Find where the given text appears and provide that cell's center as (X, Y) coordinate. 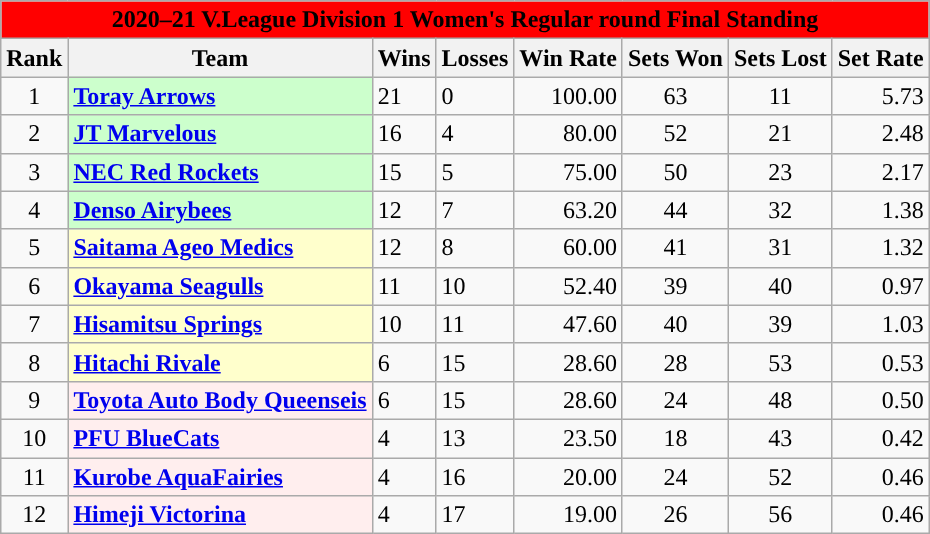
1 (34, 96)
Wins (404, 58)
9 (34, 400)
0.53 (880, 362)
75.00 (568, 172)
100.00 (568, 96)
41 (675, 248)
48 (780, 400)
Saitama Ageo Medics (220, 248)
53 (780, 362)
0.42 (880, 438)
26 (675, 515)
52.40 (568, 286)
63 (675, 96)
80.00 (568, 134)
Losses (475, 58)
31 (780, 248)
60.00 (568, 248)
Himeji Victorina (220, 515)
1.38 (880, 210)
2020–21 V.League Division 1 Women's Regular round Final Standing (465, 20)
PFU BlueCats (220, 438)
Denso Airybees (220, 210)
44 (675, 210)
Kurobe AquaFairies (220, 477)
Rank (34, 58)
63.20 (568, 210)
Win Rate (568, 58)
50 (675, 172)
3 (34, 172)
Set Rate (880, 58)
2.17 (880, 172)
28 (675, 362)
JT Marvelous (220, 134)
23.50 (568, 438)
19.00 (568, 515)
Sets Lost (780, 58)
Sets Won (675, 58)
2.48 (880, 134)
Hitachi Rivale (220, 362)
Team (220, 58)
Okayama Seagulls (220, 286)
32 (780, 210)
1.32 (880, 248)
Hisamitsu Springs (220, 324)
Toyota Auto Body Queenseis (220, 400)
2 (34, 134)
23 (780, 172)
0.97 (880, 286)
1.03 (880, 324)
NEC Red Rockets (220, 172)
43 (780, 438)
0.50 (880, 400)
18 (675, 438)
17 (475, 515)
56 (780, 515)
20.00 (568, 477)
0 (475, 96)
47.60 (568, 324)
13 (475, 438)
Toray Arrows (220, 96)
5.73 (880, 96)
